Identify which cell holds the provided text, then report its [X, Y] central coordinate. 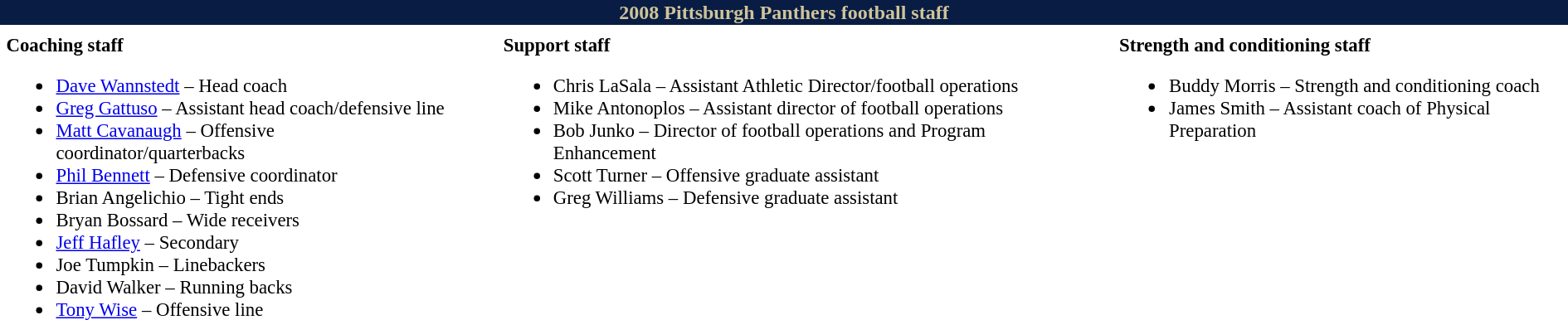
2008 Pittsburgh Panthers football staff [784, 12]
